For the text-containing cell, return its midpoint in (x, y) coordinate format. 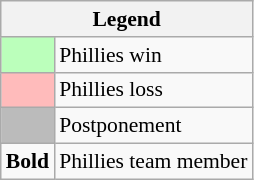
Phillies loss (153, 90)
Phillies win (153, 55)
Phillies team member (153, 162)
Postponement (153, 126)
Legend (127, 19)
Bold (28, 162)
